For the text-containing cell, return its midpoint in (x, y) coordinate format. 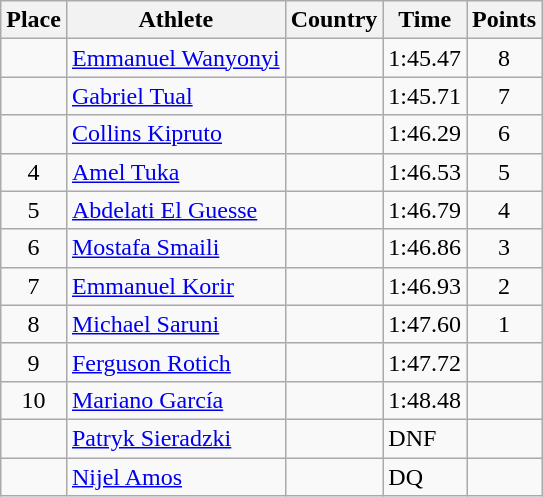
Time (425, 20)
Place (34, 20)
1:46.86 (425, 248)
Gabriel Tual (176, 96)
1:47.60 (425, 324)
Mostafa Smaili (176, 248)
1:46.93 (425, 286)
1:47.72 (425, 362)
Michael Saruni (176, 324)
3 (504, 248)
Patryk Sieradzki (176, 438)
1:46.53 (425, 172)
1:46.79 (425, 210)
1 (504, 324)
Points (504, 20)
Mariano García (176, 400)
1:45.47 (425, 58)
Nijel Amos (176, 477)
2 (504, 286)
Athlete (176, 20)
Country (334, 20)
9 (34, 362)
Emmanuel Wanyonyi (176, 58)
DNF (425, 438)
1:46.29 (425, 134)
Amel Tuka (176, 172)
10 (34, 400)
Abdelati El Guesse (176, 210)
Collins Kipruto (176, 134)
DQ (425, 477)
Ferguson Rotich (176, 362)
Emmanuel Korir (176, 286)
1:48.48 (425, 400)
1:45.71 (425, 96)
